Search for the cell housing the specified text and yield its (x, y) center coordinate. 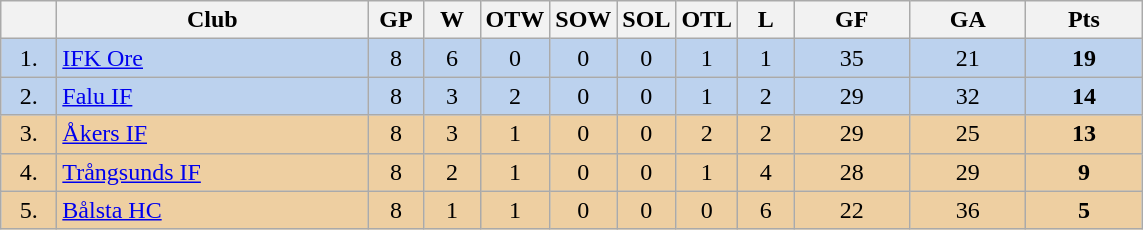
25 (968, 134)
GP (396, 20)
13 (1084, 134)
Åkers IF (212, 134)
SOL (646, 20)
GA (968, 20)
9 (1084, 172)
32 (968, 96)
5 (1084, 210)
1. (29, 58)
36 (968, 210)
Pts (1084, 20)
L (766, 20)
3. (29, 134)
14 (1084, 96)
Falu IF (212, 96)
21 (968, 58)
OTW (515, 20)
GF (852, 20)
Trångsunds IF (212, 172)
35 (852, 58)
Club (212, 20)
2. (29, 96)
5. (29, 210)
28 (852, 172)
IFK Ore (212, 58)
SOW (584, 20)
19 (1084, 58)
Bålsta HC (212, 210)
W (452, 20)
4. (29, 172)
OTL (707, 20)
4 (766, 172)
22 (852, 210)
